Detect which cell encompasses the target text, then output its (x, y) center coordinate. 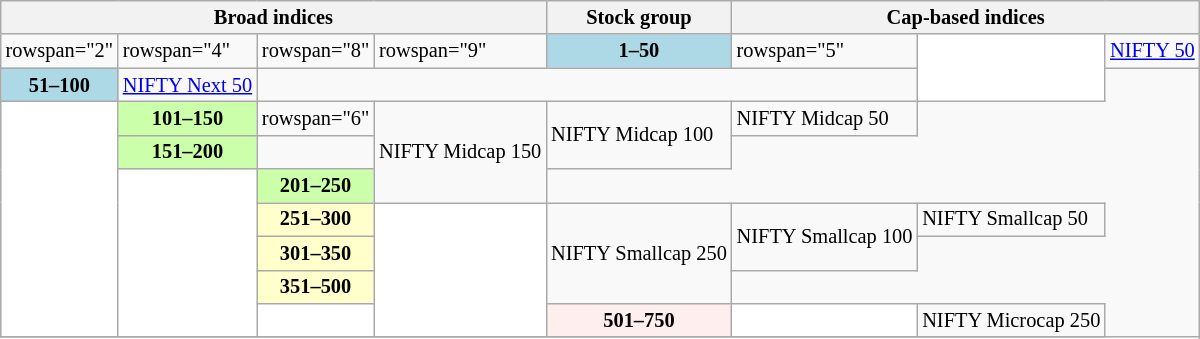
NIFTY Midcap 100 (639, 134)
NIFTY Midcap 50 (825, 118)
301–350 (316, 253)
rowspan="5" (825, 51)
rowspan="8" (316, 51)
Cap-based indices (966, 17)
NIFTY Smallcap 50 (1011, 219)
Stock group (639, 17)
251–300 (316, 219)
101–150 (188, 118)
151–200 (188, 152)
NIFTY Next 50 (188, 85)
NIFTY Smallcap 100 (825, 236)
1–50 (639, 51)
rowspan="9" (460, 51)
rowspan="6" (316, 118)
NIFTY Smallcap 250 (639, 252)
Broad indices (274, 17)
rowspan="4" (188, 51)
NIFTY Midcap 150 (460, 152)
NIFTY Microcap 250 (1011, 320)
351–500 (316, 287)
201–250 (316, 186)
rowspan="2" (60, 51)
501–750 (639, 320)
51–100 (60, 85)
NIFTY 50 (1152, 51)
